Capture the cell that displays the provided text and extract its (x, y) central coordinate. 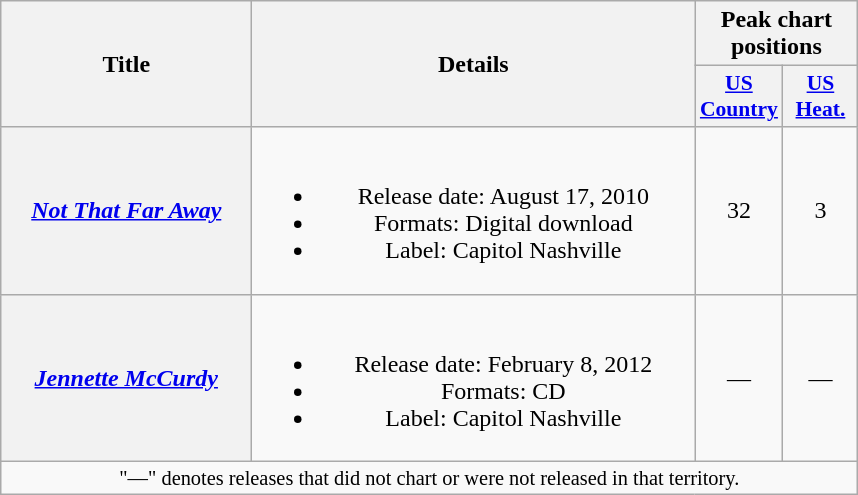
Release date: February 8, 2012Formats: CDLabel: Capitol Nashville (474, 378)
USHeat. (820, 96)
Title (126, 64)
Release date: August 17, 2010Formats: Digital downloadLabel: Capitol Nashville (474, 210)
Not That Far Away (126, 210)
Jennette McCurdy (126, 378)
32 (739, 210)
3 (820, 210)
Peak chart positions (776, 34)
"—" denotes releases that did not chart or were not released in that territory. (430, 478)
Details (474, 64)
USCountry (739, 96)
